From the cell containing the given text, extract its center point as (x, y) coordinate. 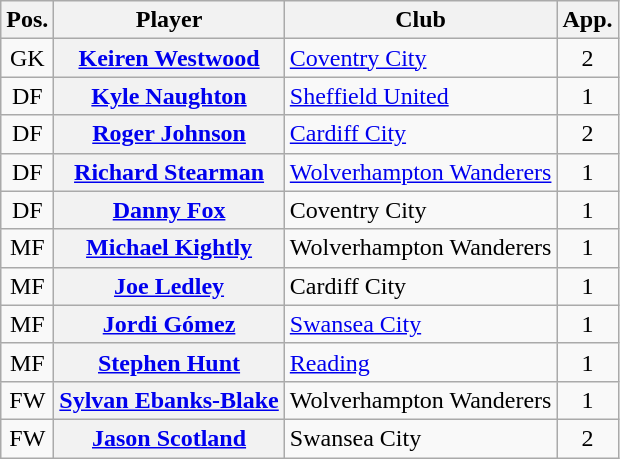
Kyle Naughton (169, 96)
Sheffield United (420, 96)
Joe Ledley (169, 286)
GK (28, 58)
Reading (420, 362)
Sylvan Ebanks-Blake (169, 400)
Stephen Hunt (169, 362)
Roger Johnson (169, 134)
Pos. (28, 20)
Jason Scotland (169, 438)
App. (588, 20)
Club (420, 20)
Richard Stearman (169, 172)
Player (169, 20)
Michael Kightly (169, 248)
Danny Fox (169, 210)
Keiren Westwood (169, 58)
Jordi Gómez (169, 324)
